Determine the (X, Y) coordinate at the center of the cell enclosing the given text.  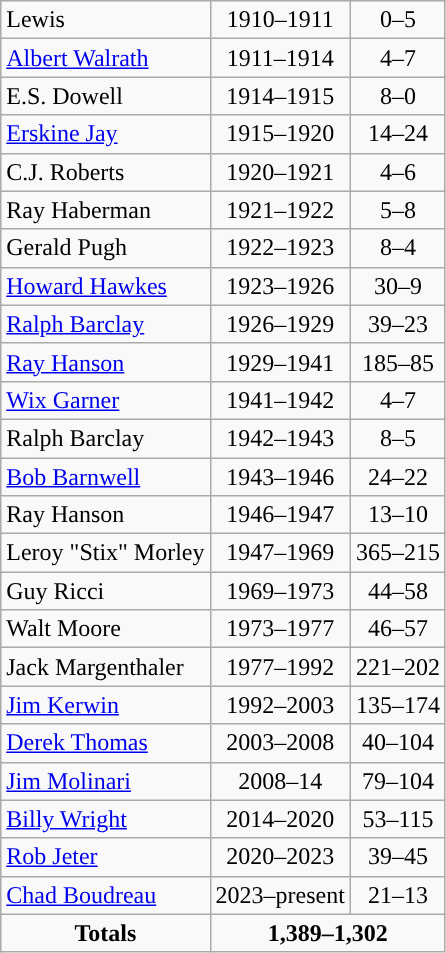
Walt Moore (106, 629)
1969–1973 (280, 591)
1923–1926 (280, 286)
4–6 (398, 172)
24–22 (398, 477)
8–4 (398, 248)
Lewis (106, 20)
Billy Wright (106, 819)
Jim Kerwin (106, 705)
1973–1977 (280, 629)
Jim Molinari (106, 781)
E.S. Dowell (106, 96)
8–0 (398, 96)
21–13 (398, 895)
Erskine Jay (106, 134)
Chad Boudreau (106, 895)
39–23 (398, 324)
1992–2003 (280, 705)
2020–2023 (280, 857)
1942–1943 (280, 438)
Guy Ricci (106, 591)
1911–1914 (280, 58)
30–9 (398, 286)
Bob Barnwell (106, 477)
44–58 (398, 591)
0–5 (398, 20)
13–10 (398, 515)
1910–1911 (280, 20)
53–115 (398, 819)
185–85 (398, 362)
Jack Margenthaler (106, 667)
39–45 (398, 857)
Ray Haberman (106, 210)
135–174 (398, 705)
79–104 (398, 781)
1946–1947 (280, 515)
1943–1946 (280, 477)
1926–1929 (280, 324)
46–57 (398, 629)
Gerald Pugh (106, 248)
365–215 (398, 553)
C.J. Roberts (106, 172)
5–8 (398, 210)
1,389–1,302 (328, 933)
1920–1921 (280, 172)
Rob Jeter (106, 857)
1941–1942 (280, 400)
8–5 (398, 438)
Leroy "Stix" Morley (106, 553)
Derek Thomas (106, 743)
2014–2020 (280, 819)
2023–present (280, 895)
Totals (106, 933)
221–202 (398, 667)
2008–14 (280, 781)
Wix Garner (106, 400)
1929–1941 (280, 362)
2003–2008 (280, 743)
14–24 (398, 134)
1977–1992 (280, 667)
1921–1922 (280, 210)
Albert Walrath (106, 58)
1947–1969 (280, 553)
Howard Hawkes (106, 286)
1915–1920 (280, 134)
1914–1915 (280, 96)
40–104 (398, 743)
1922–1923 (280, 248)
